From the cell containing the given text, extract its center point as [X, Y] coordinate. 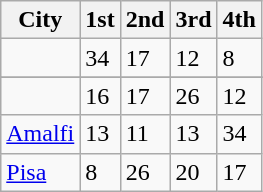
11 [145, 134]
Amalfi [40, 134]
1st [100, 20]
City [40, 20]
16 [100, 96]
20 [194, 172]
2nd [145, 20]
3rd [194, 20]
4th [239, 20]
Pisa [40, 172]
